Scan for the cell matching the given text and deliver its [x, y] coordinate at center. 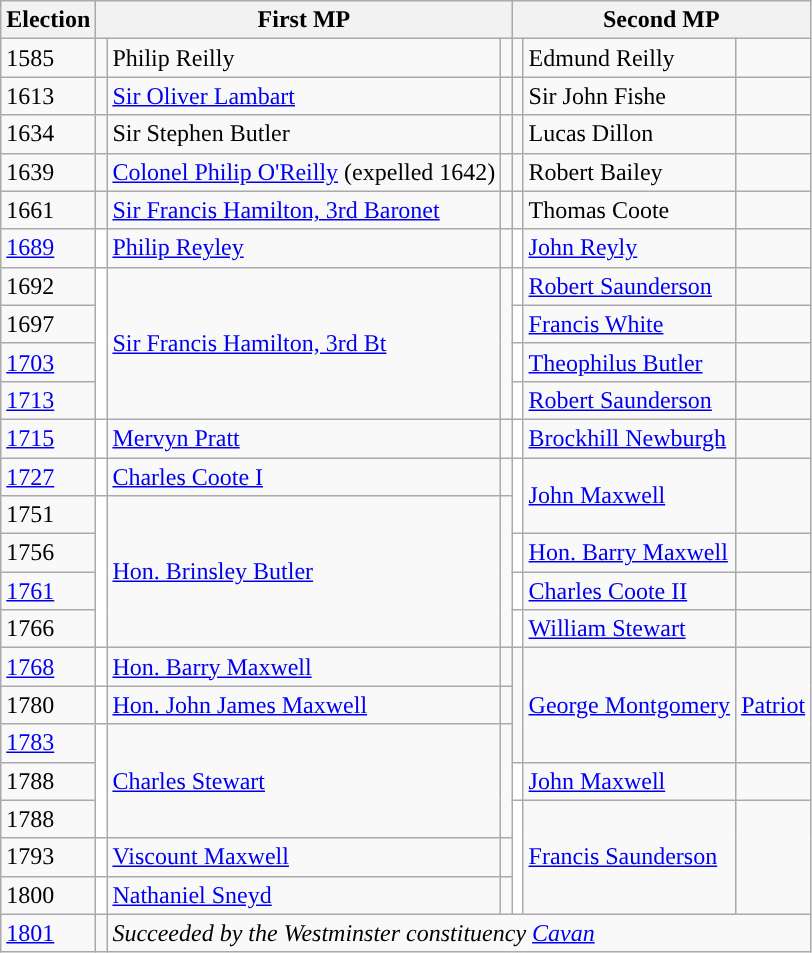
1661 [48, 210]
Francis White [630, 324]
Philip Reyley [304, 248]
William Stewart [630, 629]
Charles Coote II [630, 591]
1761 [48, 591]
1800 [48, 895]
1613 [48, 96]
Theophilus Butler [630, 362]
Edmund Reilly [630, 58]
1751 [48, 515]
Colonel Philip O'Reilly (expelled 1642) [304, 172]
Sir Oliver Lambart [304, 96]
1801 [48, 933]
Lucas Dillon [630, 134]
1585 [48, 58]
1689 [48, 248]
1713 [48, 400]
Nathaniel Sneyd [304, 895]
Election [48, 20]
1697 [48, 324]
Viscount Maxwell [304, 857]
1766 [48, 629]
Thomas Coote [630, 210]
1727 [48, 477]
1634 [48, 134]
Robert Bailey [630, 172]
Brockhill Newburgh [630, 438]
Hon. Brinsley Butler [304, 572]
1768 [48, 667]
Sir Stephen Butler [304, 134]
Succeeded by the Westminster constituency Cavan [459, 933]
John Reyly [630, 248]
1756 [48, 553]
1780 [48, 705]
Second MP [662, 20]
Philip Reilly [304, 58]
1639 [48, 172]
1715 [48, 438]
George Montgomery [630, 705]
Mervyn Pratt [304, 438]
1692 [48, 286]
Charles Stewart [304, 781]
Sir Francis Hamilton, 3rd Baronet [304, 210]
1783 [48, 743]
Patriot [774, 705]
Francis Saunderson [630, 857]
1703 [48, 362]
1793 [48, 857]
First MP [304, 20]
Sir John Fishe [630, 96]
Hon. John James Maxwell [304, 705]
Sir Francis Hamilton, 3rd Bt [304, 343]
Charles Coote I [304, 477]
